Find where the given text appears and provide that cell's center as [X, Y] coordinate. 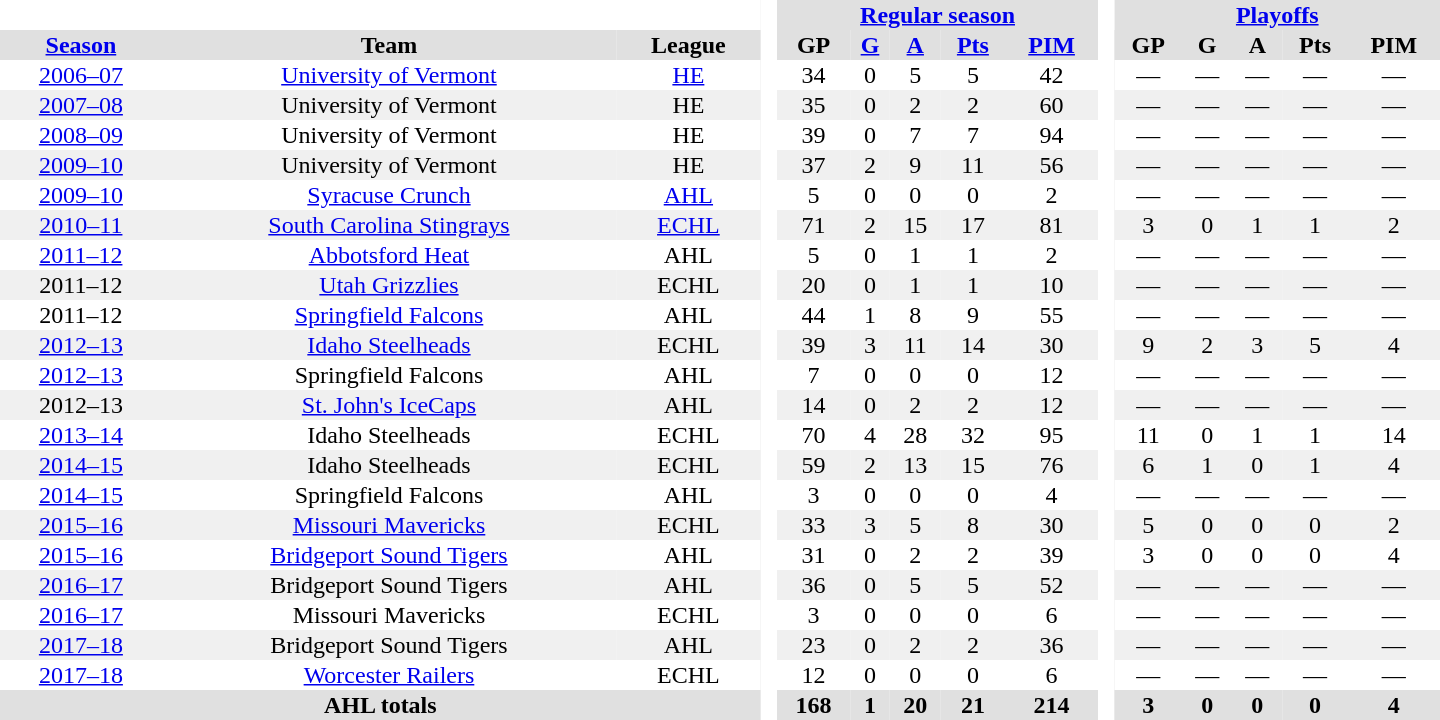
34 [814, 75]
17 [972, 225]
2007–08 [81, 105]
2006–07 [81, 75]
56 [1051, 165]
2008–09 [81, 135]
Syracuse Crunch [389, 195]
94 [1051, 135]
13 [915, 465]
168 [814, 705]
AHL totals [380, 705]
44 [814, 315]
60 [1051, 105]
95 [1051, 435]
59 [814, 465]
2013–14 [81, 435]
21 [972, 705]
League [688, 45]
71 [814, 225]
Playoffs [1277, 15]
10 [1051, 285]
35 [814, 105]
Abbotsford Heat [389, 255]
55 [1051, 315]
Worcester Railers [389, 675]
32 [972, 435]
2010–11 [81, 225]
76 [1051, 465]
81 [1051, 225]
Team [389, 45]
28 [915, 435]
52 [1051, 585]
Season [81, 45]
31 [814, 555]
33 [814, 525]
214 [1051, 705]
South Carolina Stingrays [389, 225]
Regular season [937, 15]
23 [814, 645]
42 [1051, 75]
70 [814, 435]
St. John's IceCaps [389, 405]
37 [814, 165]
Utah Grizzlies [389, 285]
